Capture the cell that displays the provided text and extract its (x, y) central coordinate. 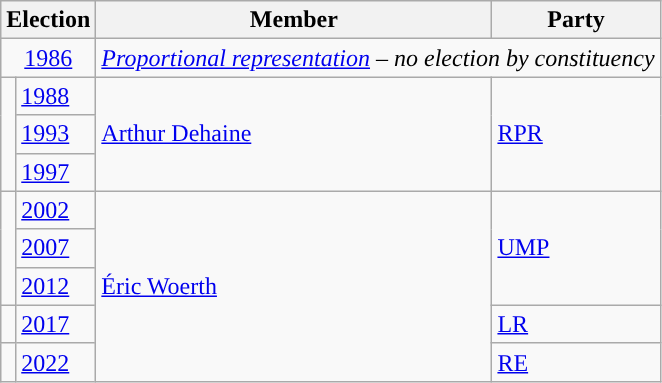
2012 (56, 286)
Election (48, 20)
Party (576, 20)
RE (576, 362)
Éric Woerth (294, 286)
LR (576, 324)
2002 (56, 210)
1993 (56, 134)
2022 (56, 362)
Proportional representation – no election by constituency (378, 58)
1997 (56, 172)
UMP (576, 248)
1986 (48, 58)
2007 (56, 248)
RPR (576, 134)
2017 (56, 324)
Arthur Dehaine (294, 134)
1988 (56, 96)
Member (294, 20)
